Capture the cell that displays the provided text and extract its [X, Y] central coordinate. 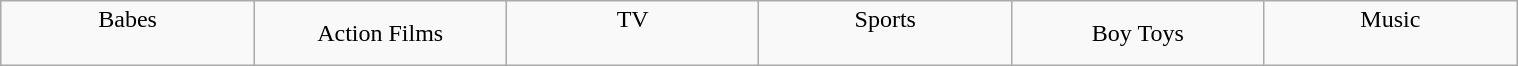
Sports [886, 34]
Music [1390, 34]
TV [632, 34]
Boy Toys [1138, 34]
Action Films [380, 34]
Babes [128, 34]
